Capture the cell that displays the provided text and extract its (X, Y) central coordinate. 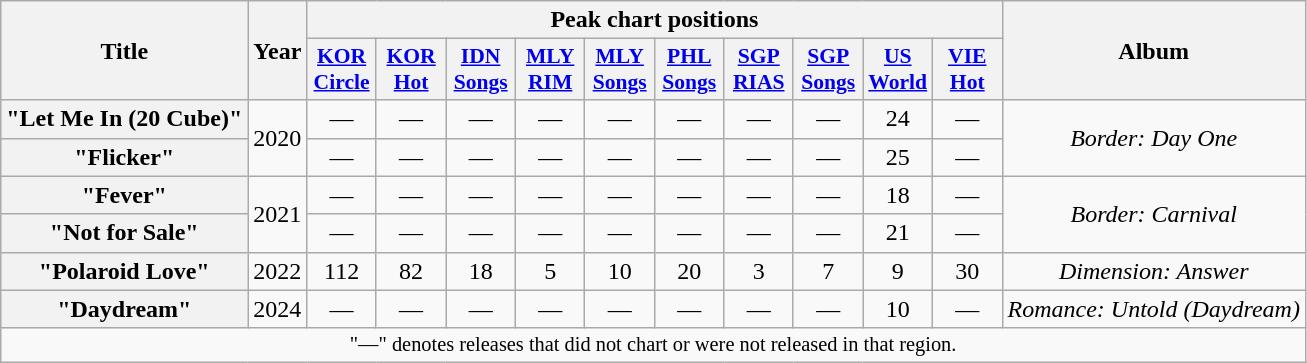
Album (1154, 50)
SGPRIAS (759, 70)
MLYSongs (620, 70)
Border: Carnival (1154, 214)
PHLSongs (689, 70)
24 (898, 119)
USWorld (898, 70)
82 (411, 271)
IDNSongs (481, 70)
"Flicker" (124, 157)
3 (759, 271)
Dimension: Answer (1154, 271)
21 (898, 233)
2022 (278, 271)
9 (898, 271)
SGPSongs (828, 70)
30 (967, 271)
2020 (278, 138)
Year (278, 50)
25 (898, 157)
"Daydream" (124, 309)
KORCircle (342, 70)
20 (689, 271)
VIEHot (967, 70)
MLYRIM (550, 70)
2021 (278, 214)
KORHot (411, 70)
"Not for Sale" (124, 233)
Peak chart positions (654, 20)
"Fever" (124, 195)
"Polaroid Love" (124, 271)
Romance: Untold (Daydream) (1154, 309)
Title (124, 50)
Border: Day One (1154, 138)
"—" denotes releases that did not chart or were not released in that region. (654, 345)
112 (342, 271)
"Let Me In (20 Cube)" (124, 119)
7 (828, 271)
5 (550, 271)
2024 (278, 309)
